Return the (x, y) coordinate for the center point of the cell that contains the specified text.  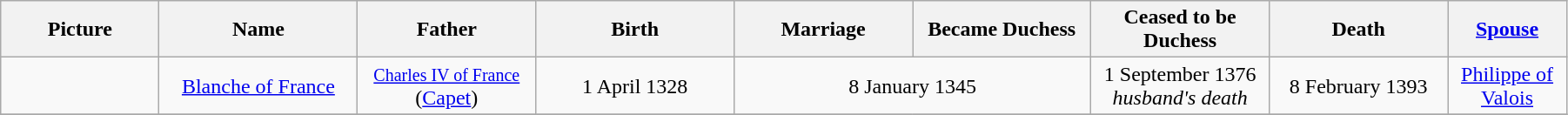
Philippe of Valois (1507, 85)
Ceased to be Duchess (1180, 30)
Name (258, 30)
8 January 1345 (913, 85)
Picture (80, 30)
1 April 1328 (635, 85)
1 September 1376husband's death (1180, 85)
Father (447, 30)
Marriage (823, 30)
Birth (635, 30)
Charles IV of France (Capet) (447, 85)
Became Duchess (1002, 30)
Blanche of France (258, 85)
8 February 1393 (1359, 85)
Spouse (1507, 30)
Death (1359, 30)
